Locate the cell with the specified text and output its [x, y] center coordinate. 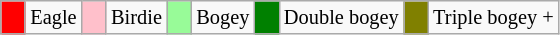
Triple bogey + [493, 17]
Double bogey [342, 17]
Birdie [136, 17]
Eagle [53, 17]
Bogey [222, 17]
